Return the [x, y] coordinate for the center point of the cell that contains the specified text.  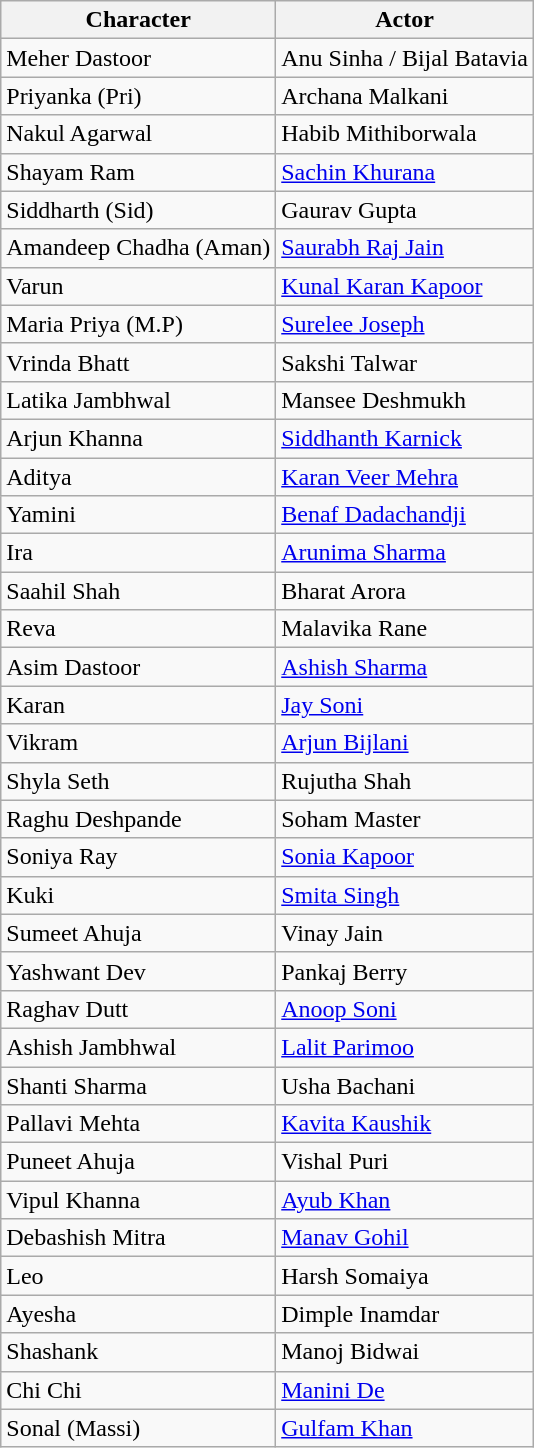
Smita Singh [405, 895]
Usha Bachani [405, 1085]
Mansee Deshmukh [405, 400]
Sonal (Massi) [138, 1428]
Vrinda Bhatt [138, 362]
Chi Chi [138, 1390]
Leo [138, 1276]
Vikram [138, 743]
Kunal Karan Kapoor [405, 286]
Siddharth (Sid) [138, 210]
Sumeet Ahuja [138, 933]
Ayub Khan [405, 1200]
Karan [138, 705]
Vishal Puri [405, 1162]
Ayesha [138, 1314]
Sonia Kapoor [405, 857]
Ashish Sharma [405, 667]
Habib Mithiborwala [405, 134]
Amandeep Chadha (Aman) [138, 248]
Soniya Ray [138, 857]
Character [138, 20]
Harsh Somaiya [405, 1276]
Reva [138, 629]
Manoj Bidwai [405, 1352]
Aditya [138, 477]
Gaurav Gupta [405, 210]
Yamini [138, 515]
Arjun Khanna [138, 438]
Karan Veer Mehra [405, 477]
Kuki [138, 895]
Lalit Parimoo [405, 1047]
Siddhanth Karnick [405, 438]
Latika Jambhwal [138, 400]
Varun [138, 286]
Pallavi Mehta [138, 1124]
Saurabh Raj Jain [405, 248]
Archana Malkani [405, 96]
Shanti Sharma [138, 1085]
Arunima Sharma [405, 553]
Sachin Khurana [405, 172]
Priyanka (Pri) [138, 96]
Vipul Khanna [138, 1200]
Asim Dastoor [138, 667]
Soham Master [405, 819]
Saahil Shah [138, 591]
Yashwant Dev [138, 971]
Manini De [405, 1390]
Gulfam Khan [405, 1428]
Shyla Seth [138, 781]
Actor [405, 20]
Ira [138, 553]
Shayam Ram [138, 172]
Arjun Bijlani [405, 743]
Manav Gohil [405, 1238]
Pankaj Berry [405, 971]
Debashish Mitra [138, 1238]
Anu Sinha / Bijal Batavia [405, 58]
Kavita Kaushik [405, 1124]
Puneet Ahuja [138, 1162]
Dimple Inamdar [405, 1314]
Rujutha Shah [405, 781]
Malavika Rane [405, 629]
Jay Soni [405, 705]
Raghu Deshpande [138, 819]
Vinay Jain [405, 933]
Maria Priya (M.P) [138, 324]
Benaf Dadachandji [405, 515]
Ashish Jambhwal [138, 1047]
Meher Dastoor [138, 58]
Bharat Arora [405, 591]
Surelee Joseph [405, 324]
Nakul Agarwal [138, 134]
Anoop Soni [405, 1009]
Sakshi Talwar [405, 362]
Shashank [138, 1352]
Raghav Dutt [138, 1009]
